For the text-containing cell, return its midpoint in (x, y) coordinate format. 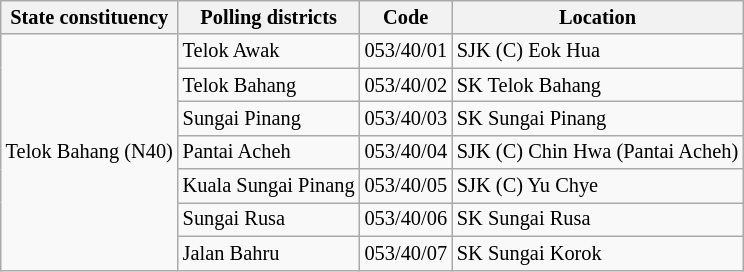
SJK (C) Chin Hwa (Pantai Acheh) (598, 152)
Location (598, 17)
SK Sungai Pinang (598, 118)
SK Telok Bahang (598, 85)
Polling districts (269, 17)
SK Sungai Rusa (598, 219)
Pantai Acheh (269, 152)
Telok Bahang (N40) (90, 152)
053/40/01 (406, 51)
Jalan Bahru (269, 253)
SJK (C) Yu Chye (598, 186)
SK Sungai Korok (598, 253)
Sungai Rusa (269, 219)
Code (406, 17)
053/40/06 (406, 219)
State constituency (90, 17)
053/40/04 (406, 152)
053/40/05 (406, 186)
Telok Bahang (269, 85)
Sungai Pinang (269, 118)
053/40/03 (406, 118)
SJK (C) Eok Hua (598, 51)
053/40/07 (406, 253)
053/40/02 (406, 85)
Telok Awak (269, 51)
Kuala Sungai Pinang (269, 186)
